Determine the (x, y) coordinate at the center of the cell enclosing the given text.  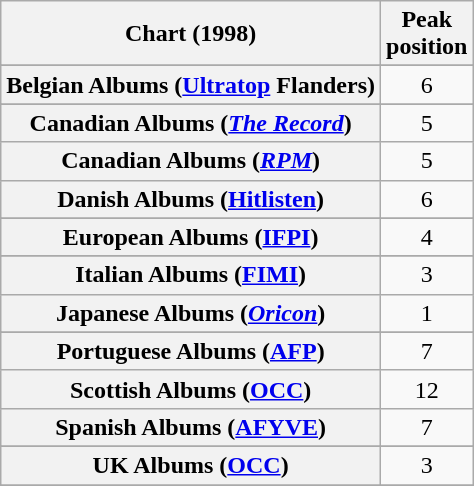
Japanese Albums (Oricon) (191, 313)
European Albums (IFPI) (191, 237)
1 (427, 313)
Canadian Albums (The Record) (191, 123)
UK Albums (OCC) (191, 465)
Chart (1998) (191, 34)
4 (427, 237)
Peakposition (427, 34)
Portuguese Albums (AFP) (191, 351)
Italian Albums (FIMI) (191, 275)
Danish Albums (Hitlisten) (191, 199)
Belgian Albums (Ultratop Flanders) (191, 85)
Scottish Albums (OCC) (191, 389)
Canadian Albums (RPM) (191, 161)
Spanish Albums (AFYVE) (191, 427)
12 (427, 389)
